Search for the cell housing the specified text and yield its [x, y] center coordinate. 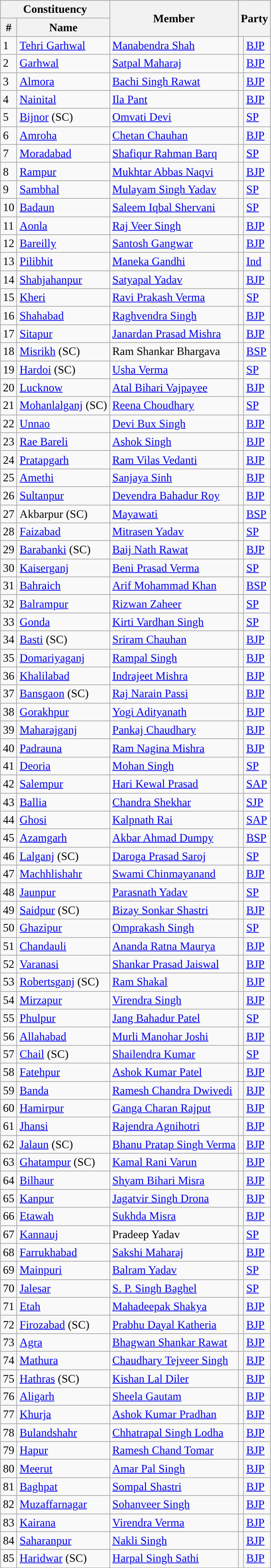
Murli Manohar Joshi [174, 1036]
Ballia [63, 802]
52 [9, 964]
53 [9, 982]
Almora [63, 81]
43 [9, 802]
Daroga Prasad Saroj [174, 856]
Mathura [63, 1360]
80 [9, 1469]
26 [9, 496]
19 [9, 370]
14 [9, 280]
2 [9, 63]
Constituency [55, 9]
Santosh Gangwar [174, 244]
Garhwal [63, 63]
47 [9, 874]
Baij Nath Rawat [174, 550]
Shafiqur Rahman Barq [174, 153]
Basti (SC) [63, 640]
15 [9, 298]
Pradeep Yadav [174, 1234]
34 [9, 640]
30 [9, 568]
Ashok Kumar Pradhan [174, 1415]
Sohanveer Singh [174, 1505]
77 [9, 1415]
Devendra Bahadur Roy [174, 496]
Sompal Shastri [174, 1487]
36 [9, 676]
Faizabad [63, 532]
Balrampur [63, 604]
Mainpuri [63, 1270]
Rizwan Zaheer [174, 604]
Satyapal Yadav [174, 280]
Janardan Prasad Mishra [174, 334]
33 [9, 622]
Ram Shakal [174, 982]
Nainital [63, 99]
Bhagwan Shankar Rawat [174, 1342]
Mohanlalganj (SC) [63, 406]
Hathras (SC) [63, 1379]
66 [9, 1216]
Ghatampur (SC) [63, 1162]
Mohan Singh [174, 766]
Ananda Ratna Maurya [174, 946]
73 [9, 1342]
83 [9, 1523]
82 [9, 1505]
85 [9, 1559]
58 [9, 1072]
75 [9, 1379]
Usha Verma [174, 370]
Kairana [63, 1523]
Beni Prasad Verma [174, 568]
Saidpur (SC) [63, 910]
Machhlishahr [63, 874]
Domariyaganj [63, 658]
Moradabad [63, 153]
Allahabad [63, 1036]
Chhatrapal Singh Lodha [174, 1433]
Name [63, 27]
Ganga Charan Rajput [174, 1108]
79 [9, 1451]
78 [9, 1433]
11 [9, 226]
Kheri [63, 298]
71 [9, 1306]
Rampal Singh [174, 658]
41 [9, 766]
16 [9, 316]
Akbarpur (SC) [63, 514]
Amar Pal Singh [174, 1469]
Varanasi [63, 964]
Rampur [63, 171]
72 [9, 1324]
25 [9, 478]
Parasnath Yadav [174, 892]
39 [9, 730]
12 [9, 244]
Unnao [63, 424]
Maharajganj [63, 730]
24 [9, 460]
23 [9, 442]
45 [9, 838]
Kalpnath Rai [174, 820]
Deoria [63, 766]
Omvati Devi [174, 117]
57 [9, 1054]
49 [9, 910]
Sanjaya Sinh [174, 478]
Bilhaur [63, 1180]
35 [9, 658]
Hapur [63, 1451]
Mayawati [174, 514]
50 [9, 928]
Shankar Prasad Jaiswal [174, 964]
Kamal Rani Varun [174, 1162]
Phulpur [63, 1018]
Hari Kewal Prasad [174, 784]
Yogi Adityanath [174, 712]
Sultanpur [63, 496]
Ashok Singh [174, 442]
84 [9, 1541]
63 [9, 1162]
Chandauli [63, 946]
Jagatvir Singh Drona [174, 1198]
Arif Mohammad Khan [174, 586]
67 [9, 1234]
Aonla [63, 226]
Bareilly [63, 244]
Bijnor (SC) [63, 117]
Ram Shankar Bhargava [174, 352]
Omprakash Singh [174, 928]
Rae Bareli [63, 442]
Kirti Vardhan Singh [174, 622]
Mitrasen Yadav [174, 532]
3 [9, 81]
Lucknow [63, 388]
31 [9, 586]
Tehri Garhwal [63, 45]
Kaiserganj [63, 568]
Reena Choudhary [174, 406]
22 [9, 424]
Prabhu Dayal Katheria [174, 1324]
Hardoi (SC) [63, 370]
Muzaffarnagar [63, 1505]
13 [9, 262]
Sitapur [63, 334]
Kannauj [63, 1234]
61 [9, 1126]
Bizay Sonkar Shastri [174, 910]
Satpal Maharaj [174, 63]
Gonda [63, 622]
Gorakhpur [63, 712]
Ashok Kumar Patel [174, 1072]
SJP [257, 802]
Ram Vilas Vedanti [174, 460]
Nakli Singh [174, 1541]
27 [9, 514]
Agra [63, 1342]
4 [9, 99]
Baghpat [63, 1487]
Khurja [63, 1415]
Badaun [63, 207]
Ind [257, 262]
Firozabad (SC) [63, 1324]
Chaudhary Tejveer Singh [174, 1360]
Etawah [63, 1216]
60 [9, 1108]
44 [9, 820]
42 [9, 784]
Pratapgarh [63, 460]
54 [9, 1000]
Bulandshahr [63, 1433]
69 [9, 1270]
Sambhal [63, 189]
Party [254, 18]
Ila Pant [174, 99]
Mukhtar Abbas Naqvi [174, 171]
Amroha [63, 135]
Chail (SC) [63, 1054]
Bahraich [63, 586]
Kishan Lal Diler [174, 1379]
Akbar Ahmad Dumpy [174, 838]
Ghazipur [63, 928]
Bansgaon (SC) [63, 694]
9 [9, 189]
S. P. Singh Baghel [174, 1288]
Fatehpur [63, 1072]
Khalilabad [63, 676]
Etah [63, 1306]
59 [9, 1090]
51 [9, 946]
Banda [63, 1090]
Atal Bihari Vajpayee [174, 388]
Aligarh [63, 1397]
62 [9, 1144]
Padrauna [63, 748]
20 [9, 388]
Raghvendra Singh [174, 316]
Devi Bux Singh [174, 424]
Barabanki (SC) [63, 550]
Ram Nagina Mishra [174, 748]
21 [9, 406]
Sukhda Misra [174, 1216]
Mulayam Singh Yadav [174, 189]
Jhansi [63, 1126]
Swami Chinmayanand [174, 874]
Shyam Bihari Misra [174, 1180]
Raj Veer Singh [174, 226]
10 [9, 207]
Rajendra Agnihotri [174, 1126]
Ravi Prakash Verma [174, 298]
Robertsganj (SC) [63, 982]
Mirzapur [63, 1000]
Virendra Verma [174, 1523]
Saleem Iqbal Shervani [174, 207]
6 [9, 135]
5 [9, 117]
Pilibhit [63, 262]
Azamgarh [63, 838]
Jaunpur [63, 892]
76 [9, 1397]
Jalaun (SC) [63, 1144]
Mahadeepak Shakya [174, 1306]
Kanpur [63, 1198]
56 [9, 1036]
48 [9, 892]
38 [9, 712]
Sheela Gautam [174, 1397]
Virendra Singh [174, 1000]
Jalesar [63, 1288]
Balram Yadav [174, 1270]
Bhanu Pratap Singh Verma [174, 1144]
64 [9, 1180]
Sriram Chauhan [174, 640]
Hamirpur [63, 1108]
Pankaj Chaudhary [174, 730]
8 [9, 171]
# [9, 27]
32 [9, 604]
Indrajeet Mishra [174, 676]
Chandra Shekhar [174, 802]
74 [9, 1360]
Meerut [63, 1469]
Sakshi Maharaj [174, 1252]
37 [9, 694]
70 [9, 1288]
Bachi Singh Rawat [174, 81]
17 [9, 334]
18 [9, 352]
Shailendra Kumar [174, 1054]
Lalganj (SC) [63, 856]
Ramesh Chandra Dwivedi [174, 1090]
Salempur [63, 784]
Ramesh Chand Tomar [174, 1451]
Farrukhabad [63, 1252]
Maneka Gandhi [174, 262]
29 [9, 550]
Saharanpur [63, 1541]
Ghosi [63, 820]
7 [9, 153]
Harpal Singh Sathi [174, 1559]
Shahabad [63, 316]
81 [9, 1487]
55 [9, 1018]
68 [9, 1252]
Jang Bahadur Patel [174, 1018]
Haridwar (SC) [63, 1559]
65 [9, 1198]
Raj Narain Passi [174, 694]
Shahjahanpur [63, 280]
Manabendra Shah [174, 45]
1 [9, 45]
Amethi [63, 478]
Member [174, 18]
Misrikh (SC) [63, 352]
28 [9, 532]
40 [9, 748]
46 [9, 856]
Chetan Chauhan [174, 135]
